Output the [X, Y] coordinate of the center of the cell containing the given text.  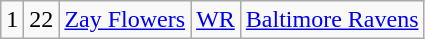
Baltimore Ravens [332, 20]
WR [216, 20]
Zay Flowers [125, 20]
1 [12, 20]
22 [42, 20]
